Find where the given text appears and provide that cell's center as [x, y] coordinate. 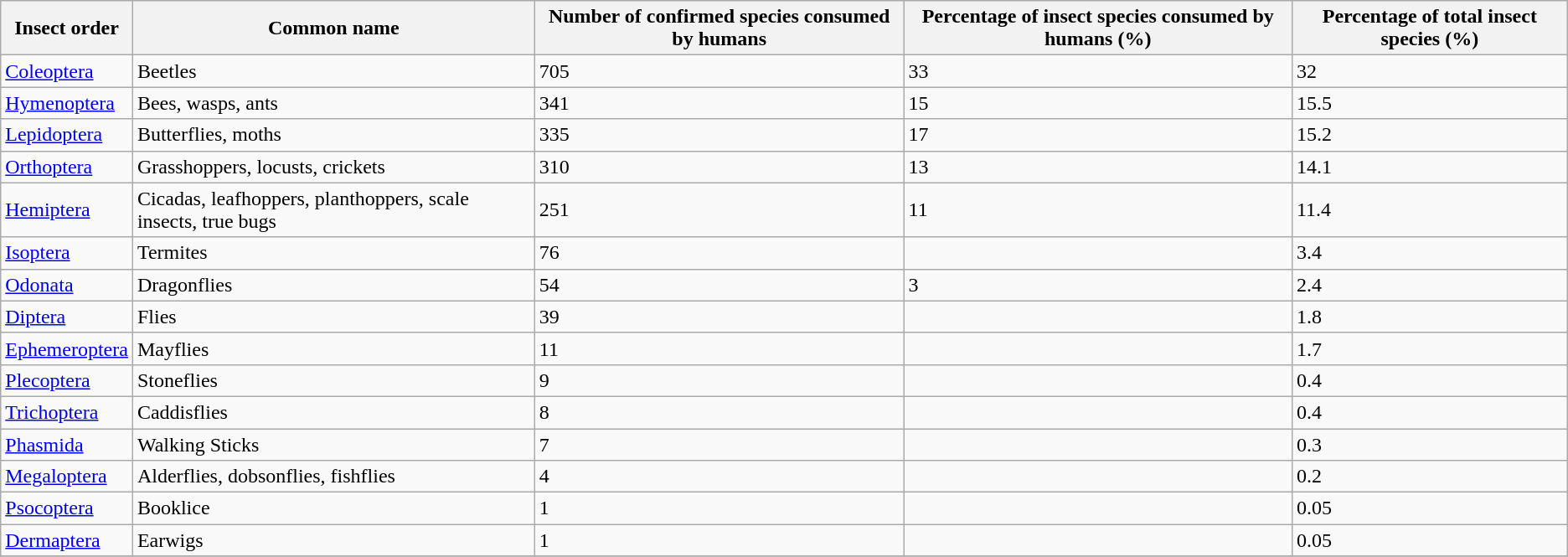
Phasmida [67, 445]
Ephemeroptera [67, 348]
Stoneflies [333, 380]
Hymenoptera [67, 103]
Common name [333, 28]
Cicadas, leafhoppers, planthoppers, scale insects, true bugs [333, 209]
Trichoptera [67, 412]
76 [719, 253]
Dragonflies [333, 285]
Insect order [67, 28]
310 [719, 167]
0.2 [1429, 477]
9 [719, 380]
15.5 [1429, 103]
341 [719, 103]
3.4 [1429, 253]
8 [719, 412]
15 [1097, 103]
Lepidoptera [67, 135]
Booklice [333, 508]
17 [1097, 135]
Beetles [333, 71]
15.2 [1429, 135]
Orthoptera [67, 167]
Mayflies [333, 348]
Dermaptera [67, 540]
33 [1097, 71]
14.1 [1429, 167]
4 [719, 477]
Megaloptera [67, 477]
Coleoptera [67, 71]
Earwigs [333, 540]
Butterflies, moths [333, 135]
Termites [333, 253]
1.8 [1429, 317]
32 [1429, 71]
Grasshoppers, locusts, crickets [333, 167]
11.4 [1429, 209]
13 [1097, 167]
Caddisflies [333, 412]
335 [719, 135]
54 [719, 285]
Diptera [67, 317]
Hemiptera [67, 209]
705 [719, 71]
Number of confirmed species consumed by humans [719, 28]
2.4 [1429, 285]
Psocoptera [67, 508]
0.3 [1429, 445]
Isoptera [67, 253]
Percentage of total insect species (%) [1429, 28]
1.7 [1429, 348]
Bees, wasps, ants [333, 103]
39 [719, 317]
Alderflies, dobsonflies, fishflies [333, 477]
251 [719, 209]
7 [719, 445]
Walking Sticks [333, 445]
Percentage of insect species consumed by humans (%) [1097, 28]
Odonata [67, 285]
Plecoptera [67, 380]
Flies [333, 317]
3 [1097, 285]
